Return the (x, y) coordinate for the center point of the cell that contains the specified text.  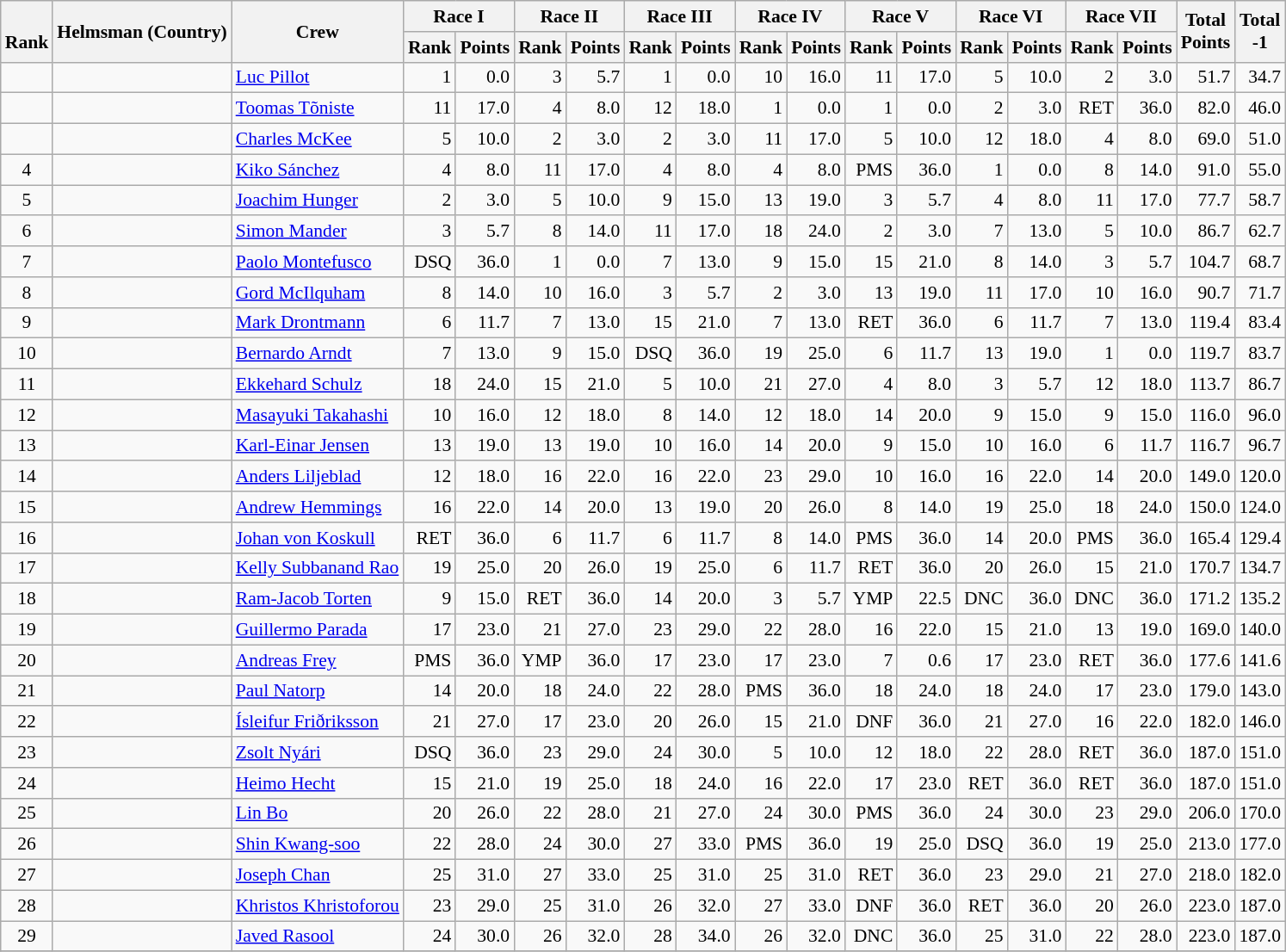
165.4 (1206, 538)
Race IV (790, 16)
29 (28, 937)
Karl-Einar Jensen (318, 446)
Luc Pillot (318, 77)
Kelly Subbanand Rao (318, 568)
116.0 (1206, 415)
Total-1 (1260, 31)
82.0 (1206, 108)
179.0 (1206, 691)
Joseph Chan (318, 875)
Paolo Montefusco (318, 262)
Bernardo Arndt (318, 354)
Simon Mander (318, 232)
Anders Liljeblad (318, 477)
134.7 (1260, 568)
140.0 (1260, 630)
83.4 (1260, 323)
Gord McIlquham (318, 293)
124.0 (1260, 507)
Toomas Tõniste (318, 108)
Ísleifur Friðriksson (318, 722)
Kiko Sánchez (318, 170)
68.7 (1260, 262)
218.0 (1206, 875)
Crew (318, 31)
91.0 (1206, 170)
141.6 (1260, 660)
51.0 (1260, 139)
119.7 (1206, 354)
96.7 (1260, 446)
Helmsman (Country) (141, 31)
Paul Natorp (318, 691)
149.0 (1206, 477)
146.0 (1260, 722)
Ram-Jacob Torten (318, 599)
143.0 (1260, 691)
Race III (679, 16)
Ekkehard Schulz (318, 385)
Shin Kwang-soo (318, 844)
Zsolt Nyári (318, 752)
Mark Drontmann (318, 323)
Race VII (1121, 16)
Race VI (1011, 16)
55.0 (1260, 170)
46.0 (1260, 108)
Andreas Frey (318, 660)
135.2 (1260, 599)
113.7 (1206, 385)
Johan von Koskull (318, 538)
Lin Bo (318, 813)
69.0 (1206, 139)
Race V (900, 16)
77.7 (1206, 201)
206.0 (1206, 813)
0.6 (926, 660)
71.7 (1260, 293)
96.0 (1260, 415)
213.0 (1206, 844)
177.6 (1206, 660)
150.0 (1206, 507)
Javed Rasool (318, 937)
177.0 (1260, 844)
34.7 (1260, 77)
116.7 (1206, 446)
Charles McKee (318, 139)
170.0 (1260, 813)
104.7 (1206, 262)
51.7 (1206, 77)
Race II (569, 16)
34.0 (706, 937)
120.0 (1260, 477)
Total Points (1206, 31)
58.7 (1260, 201)
90.7 (1206, 293)
Race I (459, 16)
Andrew Hemmings (318, 507)
169.0 (1206, 630)
22.5 (926, 599)
129.4 (1260, 538)
Joachim Hunger (318, 201)
Masayuki Takahashi (318, 415)
83.7 (1260, 354)
119.4 (1206, 323)
Heimo Hecht (318, 783)
62.7 (1260, 232)
Guillermo Parada (318, 630)
Khristos Khristoforou (318, 906)
170.7 (1206, 568)
171.2 (1206, 599)
